Capture the cell that displays the provided text and extract its (X, Y) central coordinate. 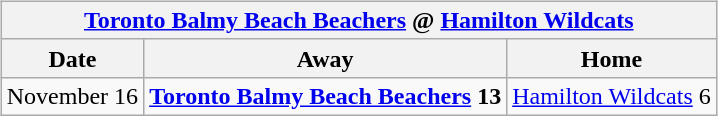
Away (326, 58)
Date (72, 58)
Toronto Balmy Beach Beachers @ Hamilton Wildcats (358, 20)
Toronto Balmy Beach Beachers 13 (326, 96)
Hamilton Wildcats 6 (612, 96)
Home (612, 58)
November 16 (72, 96)
